Return [x, y] of the center of cell containing provided text 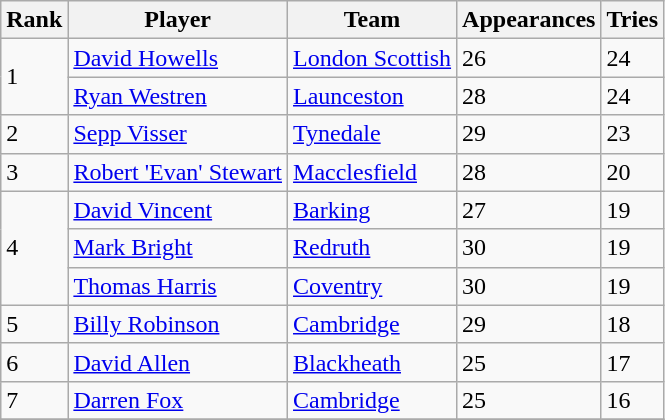
18 [632, 324]
Appearances [529, 20]
David Allen [178, 362]
Launceston [372, 96]
Robert 'Evan' Stewart [178, 172]
Sepp Visser [178, 134]
Coventry [372, 286]
26 [529, 58]
Player [178, 20]
Blackheath [372, 362]
Rank [34, 20]
6 [34, 362]
Darren Fox [178, 400]
5 [34, 324]
20 [632, 172]
1 [34, 77]
3 [34, 172]
Ryan Westren [178, 96]
Tynedale [372, 134]
Redruth [372, 248]
Billy Robinson [178, 324]
27 [529, 210]
Thomas Harris [178, 286]
2 [34, 134]
4 [34, 248]
Tries [632, 20]
7 [34, 400]
23 [632, 134]
David Howells [178, 58]
16 [632, 400]
David Vincent [178, 210]
London Scottish [372, 58]
Barking [372, 210]
Macclesfield [372, 172]
Mark Bright [178, 248]
Team [372, 20]
17 [632, 362]
